Pinpoint the cell where the given text exists, returning its [x, y] midpoint coordinate. 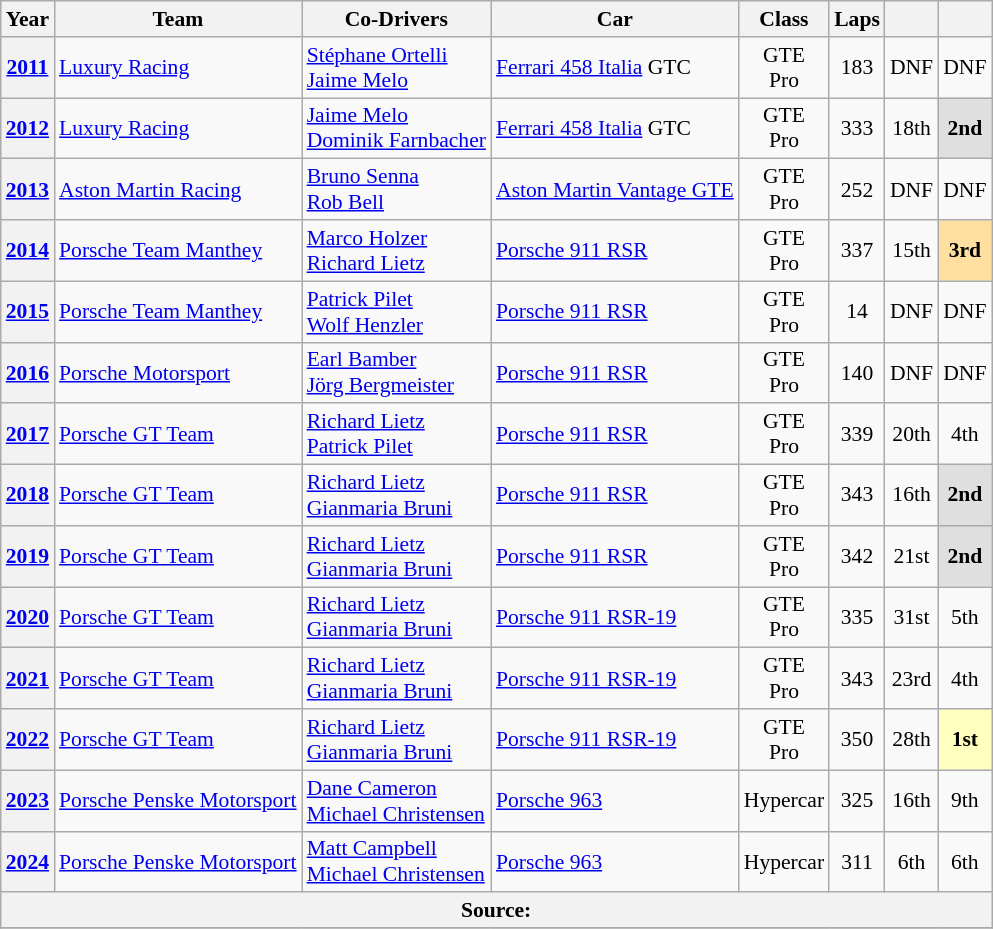
Porsche Motorsport [178, 372]
2022 [28, 740]
311 [857, 862]
23rd [912, 678]
2018 [28, 496]
2019 [28, 556]
5th [964, 618]
140 [857, 372]
21st [912, 556]
2012 [28, 128]
Bruno Senna Rob Bell [396, 190]
3rd [964, 250]
20th [912, 434]
31st [912, 618]
2011 [28, 68]
183 [857, 68]
2016 [28, 372]
Aston Martin Racing [178, 190]
335 [857, 618]
Dane Cameron Michael Christensen [396, 800]
Car [615, 19]
18th [912, 128]
Jaime Melo Dominik Farnbacher [396, 128]
Patrick Pilet Wolf Henzler [396, 312]
Richard Lietz Patrick Pilet [396, 434]
325 [857, 800]
14 [857, 312]
28th [912, 740]
Source: [496, 911]
Team [178, 19]
252 [857, 190]
Aston Martin Vantage GTE [615, 190]
342 [857, 556]
337 [857, 250]
2015 [28, 312]
Matt Campbell Michael Christensen [396, 862]
Co-Drivers [396, 19]
Class [784, 19]
2014 [28, 250]
Year [28, 19]
2024 [28, 862]
9th [964, 800]
2017 [28, 434]
Marco Holzer Richard Lietz [396, 250]
15th [912, 250]
350 [857, 740]
339 [857, 434]
2021 [28, 678]
2023 [28, 800]
333 [857, 128]
Earl Bamber Jörg Bergmeister [396, 372]
1st [964, 740]
2020 [28, 618]
2013 [28, 190]
Stéphane Ortelli Jaime Melo [396, 68]
Laps [857, 19]
